Provide the [X, Y] coordinate of the cell's center where the given text is located.  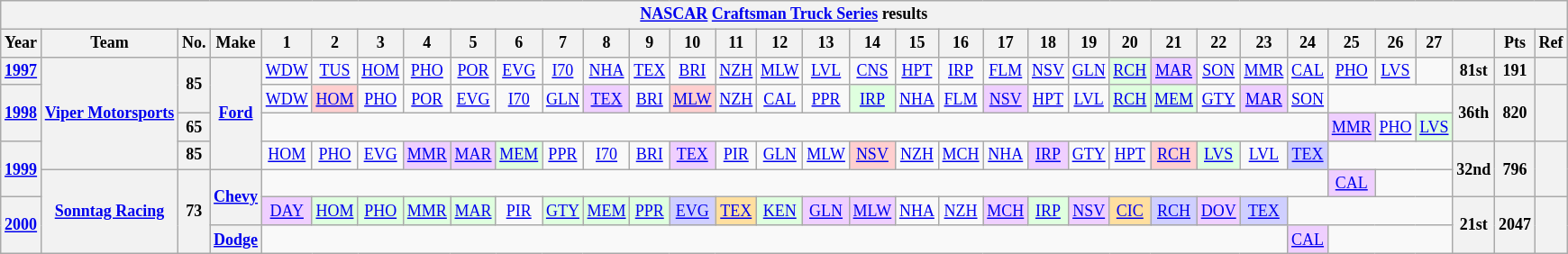
25 [1352, 43]
13 [825, 43]
Viper Motorsports [109, 113]
18 [1049, 43]
Sonntag Racing [109, 212]
1997 [22, 70]
12 [780, 43]
Pts [1516, 43]
27 [1435, 43]
Ford [236, 113]
14 [872, 43]
Chevy [236, 197]
22 [1218, 43]
16 [961, 43]
9 [650, 43]
3 [380, 43]
65 [195, 126]
DAY [287, 211]
1999 [22, 169]
23 [1263, 43]
No. [195, 43]
CNS [872, 70]
Year [22, 43]
8 [606, 43]
17 [1006, 43]
7 [563, 43]
24 [1308, 43]
32nd [1474, 169]
820 [1516, 113]
1 [287, 43]
796 [1516, 169]
10 [692, 43]
DOV [1218, 211]
2047 [1516, 225]
Make [236, 43]
11 [736, 43]
2 [335, 43]
15 [917, 43]
KEN [780, 211]
5 [473, 43]
26 [1395, 43]
2000 [22, 225]
Dodge [236, 240]
21st [1474, 225]
CIC [1130, 211]
20 [1130, 43]
1998 [22, 113]
21 [1174, 43]
73 [195, 212]
36th [1474, 113]
19 [1089, 43]
Ref [1551, 43]
81st [1474, 70]
6 [519, 43]
191 [1516, 70]
4 [427, 43]
Team [109, 43]
NASCAR Craftsman Truck Series results [784, 14]
TUS [335, 70]
